Capture the cell that displays the provided text and extract its (X, Y) central coordinate. 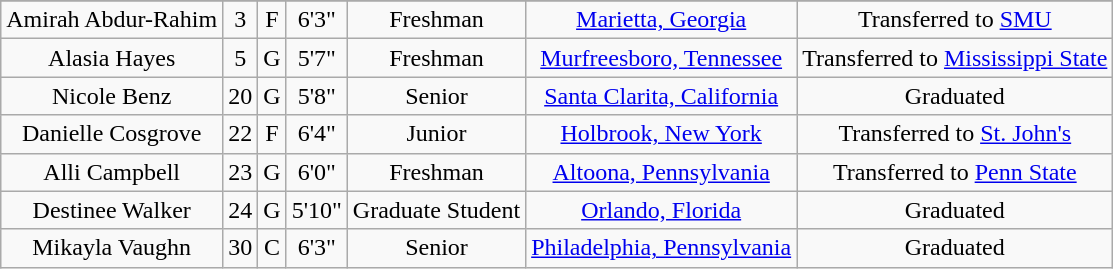
5 (240, 58)
Transferred to St. John's (955, 134)
Amirah Abdur-Rahim (112, 20)
6'4" (316, 134)
Santa Clarita, California (662, 96)
3 (240, 20)
Transferred to Penn State (955, 172)
Junior (436, 134)
Orlando, Florida (662, 210)
Alli Campbell (112, 172)
30 (240, 248)
Altoona, Pennsylvania (662, 172)
23 (240, 172)
Alasia Hayes (112, 58)
Transferred to SMU (955, 20)
Nicole Benz (112, 96)
Destinee Walker (112, 210)
Philadelphia, Pennsylvania (662, 248)
Marietta, Georgia (662, 20)
Transferred to Mississippi State (955, 58)
Holbrook, New York (662, 134)
20 (240, 96)
5'10" (316, 210)
5'8" (316, 96)
Danielle Cosgrove (112, 134)
Murfreesboro, Tennessee (662, 58)
24 (240, 210)
Mikayla Vaughn (112, 248)
5'7" (316, 58)
6'0" (316, 172)
22 (240, 134)
C (272, 248)
Graduate Student (436, 210)
